Find where the given text appears and provide that cell's center as [x, y] coordinate. 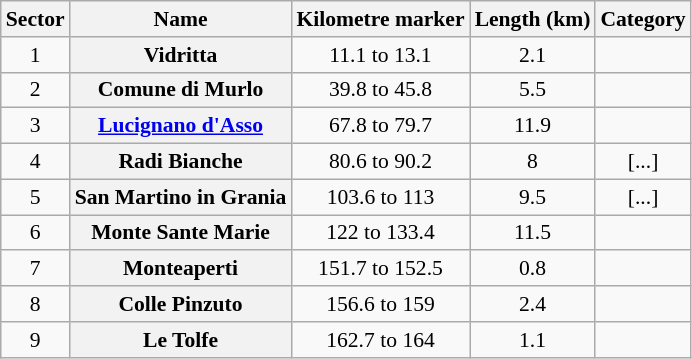
Colle Pinzuto [181, 304]
San Martino in Grania [181, 197]
39.8 to 45.8 [380, 90]
11.9 [533, 126]
11.5 [533, 233]
5 [36, 197]
Vidritta [181, 55]
Length (km) [533, 19]
103.6 to 113 [380, 197]
151.7 to 152.5 [380, 269]
Monteaperti [181, 269]
122 to 133.4 [380, 233]
Sector [36, 19]
Lucignano d'Asso [181, 126]
5.5 [533, 90]
67.8 to 79.7 [380, 126]
0.8 [533, 269]
9.5 [533, 197]
1.1 [533, 340]
7 [36, 269]
3 [36, 126]
1 [36, 55]
Kilometre marker [380, 19]
6 [36, 233]
Category [642, 19]
Name [181, 19]
156.6 to 159 [380, 304]
Monte Sante Marie [181, 233]
2.4 [533, 304]
4 [36, 162]
Radi Bianche [181, 162]
11.1 to 13.1 [380, 55]
162.7 to 164 [380, 340]
Comune di Murlo [181, 90]
2.1 [533, 55]
9 [36, 340]
2 [36, 90]
80.6 to 90.2 [380, 162]
Le Tolfe [181, 340]
